Detect which cell encompasses the target text, then output its (X, Y) center coordinate. 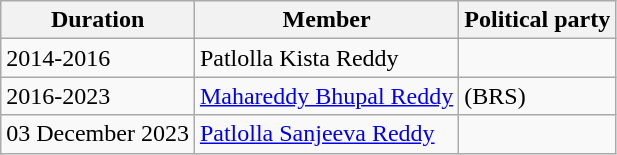
Political party (538, 20)
(BRS) (538, 96)
Member (326, 20)
2016-2023 (98, 96)
Duration (98, 20)
Mahareddy Bhupal Reddy (326, 96)
2014-2016 (98, 58)
Patlolla Sanjeeva Reddy (326, 134)
03 December 2023 (98, 134)
Patlolla Kista Reddy (326, 58)
